Search for the cell housing the specified text and yield its [X, Y] center coordinate. 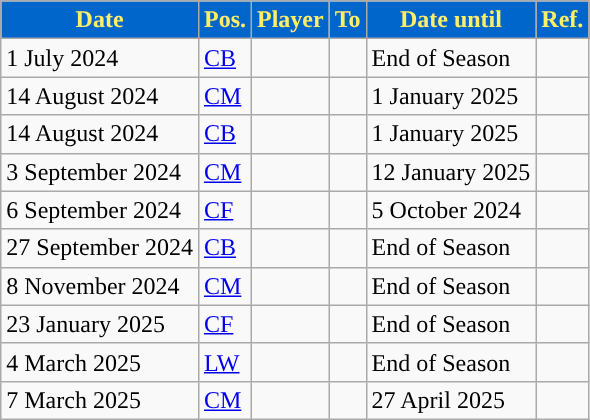
3 September 2024 [100, 172]
6 September 2024 [100, 210]
23 January 2025 [100, 324]
12 January 2025 [451, 172]
Player [291, 20]
Date until [451, 20]
1 July 2024 [100, 58]
Date [100, 20]
8 November 2024 [100, 286]
7 March 2025 [100, 400]
LW [224, 362]
27 September 2024 [100, 248]
Ref. [562, 20]
27 April 2025 [451, 400]
4 March 2025 [100, 362]
5 October 2024 [451, 210]
Pos. [224, 20]
To [348, 20]
